Detect which cell encompasses the target text, then output its [x, y] center coordinate. 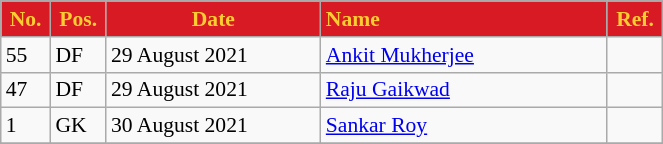
Date [214, 19]
Raju Gaikwad [464, 90]
Sankar Roy [464, 126]
Ref. [635, 19]
GK [78, 126]
Pos. [78, 19]
1 [26, 126]
No. [26, 19]
47 [26, 90]
55 [26, 55]
Ankit Mukherjee [464, 55]
30 August 2021 [214, 126]
Name [464, 19]
